For the text-containing cell, return its midpoint in [x, y] coordinate format. 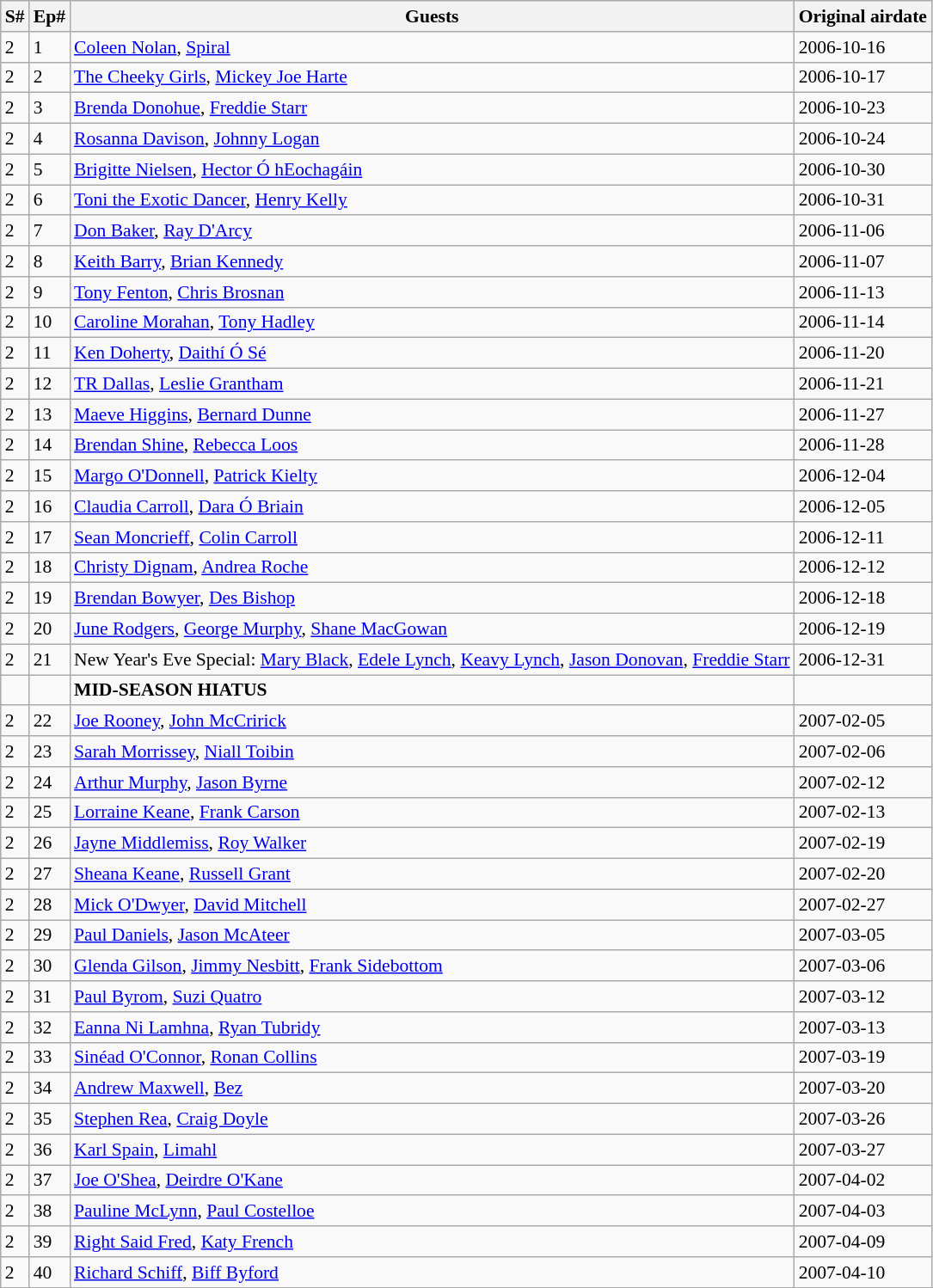
2007-03-05 [863, 935]
2007-04-10 [863, 1273]
2007-04-03 [863, 1211]
Ken Doherty, Daithí Ó Sé [432, 353]
Brendan Bowyer, Des Bishop [432, 598]
Joe Rooney, John McCririck [432, 721]
2007-03-20 [863, 1089]
Karl Spain, Limahl [432, 1150]
2007-02-06 [863, 751]
Original airdate [863, 16]
28 [50, 905]
2006-11-07 [863, 261]
1 [50, 47]
32 [50, 1027]
Brendan Shine, Rebecca Loos [432, 445]
2007-02-20 [863, 874]
10 [50, 322]
S# [15, 16]
22 [50, 721]
13 [50, 414]
Ep# [50, 16]
2006-12-31 [863, 659]
17 [50, 537]
2006-10-16 [863, 47]
39 [50, 1242]
2006-11-13 [863, 292]
2007-04-02 [863, 1181]
5 [50, 169]
2006-10-24 [863, 139]
Lorraine Keane, Frank Carson [432, 813]
2006-11-14 [863, 322]
2006-11-20 [863, 353]
Coleen Nolan, Spiral [432, 47]
Claudia Carroll, Dara Ó Briain [432, 506]
Sinéad O'Connor, Ronan Collins [432, 1058]
2006-11-28 [863, 445]
2006-11-21 [863, 384]
38 [50, 1211]
37 [50, 1181]
2006-11-27 [863, 414]
2007-03-27 [863, 1150]
16 [50, 506]
2006-12-12 [863, 567]
2007-02-19 [863, 843]
18 [50, 567]
2007-03-06 [863, 966]
7 [50, 231]
12 [50, 384]
Caroline Morahan, Tony Hadley [432, 322]
3 [50, 108]
2006-10-31 [863, 200]
Brigitte Nielsen, Hector Ó hEochagáin [432, 169]
Margo O'Donnell, Patrick Kielty [432, 476]
11 [50, 353]
34 [50, 1089]
27 [50, 874]
Right Said Fred, Katy French [432, 1242]
Stephen Rea, Craig Doyle [432, 1119]
2007-02-27 [863, 905]
Mick O'Dwyer, David Mitchell [432, 905]
Rosanna Davison, Johnny Logan [432, 139]
40 [50, 1273]
Tony Fenton, Chris Brosnan [432, 292]
23 [50, 751]
26 [50, 843]
2006-10-30 [863, 169]
31 [50, 997]
Christy Dignam, Andrea Roche [432, 567]
2007-02-05 [863, 721]
Paul Daniels, Jason McAteer [432, 935]
15 [50, 476]
2007-03-19 [863, 1058]
25 [50, 813]
Andrew Maxwell, Bez [432, 1089]
4 [50, 139]
29 [50, 935]
Glenda Gilson, Jimmy Nesbitt, Frank Sidebottom [432, 966]
2007-02-12 [863, 782]
30 [50, 966]
2007-04-09 [863, 1242]
Arthur Murphy, Jason Byrne [432, 782]
MID-SEASON HIATUS [432, 690]
Joe O'Shea, Deirdre O'Kane [432, 1181]
6 [50, 200]
19 [50, 598]
Toni the Exotic Dancer, Henry Kelly [432, 200]
Keith Barry, Brian Kennedy [432, 261]
2006-12-18 [863, 598]
Sheana Keane, Russell Grant [432, 874]
2006-12-05 [863, 506]
Don Baker, Ray D'Arcy [432, 231]
Pauline McLynn, Paul Costelloe [432, 1211]
24 [50, 782]
2007-02-13 [863, 813]
2006-12-11 [863, 537]
20 [50, 629]
2006-12-19 [863, 629]
2006-11-06 [863, 231]
9 [50, 292]
The Cheeky Girls, Mickey Joe Harte [432, 77]
Paul Byrom, Suzi Quatro [432, 997]
Sean Moncrieff, Colin Carroll [432, 537]
Eanna Ni Lamhna, Ryan Tubridy [432, 1027]
2006-10-23 [863, 108]
2006-10-17 [863, 77]
35 [50, 1119]
TR Dallas, Leslie Grantham [432, 384]
2006-12-04 [863, 476]
36 [50, 1150]
33 [50, 1058]
8 [50, 261]
2007-03-12 [863, 997]
Maeve Higgins, Bernard Dunne [432, 414]
21 [50, 659]
Jayne Middlemiss, Roy Walker [432, 843]
Brenda Donohue, Freddie Starr [432, 108]
Guests [432, 16]
New Year's Eve Special: Mary Black, Edele Lynch, Keavy Lynch, Jason Donovan, Freddie Starr [432, 659]
2007-03-26 [863, 1119]
14 [50, 445]
2007-03-13 [863, 1027]
June Rodgers, George Murphy, Shane MacGowan [432, 629]
Richard Schiff, Biff Byford [432, 1273]
Sarah Morrissey, Niall Toibin [432, 751]
